For the text-containing cell, return its midpoint in (X, Y) coordinate format. 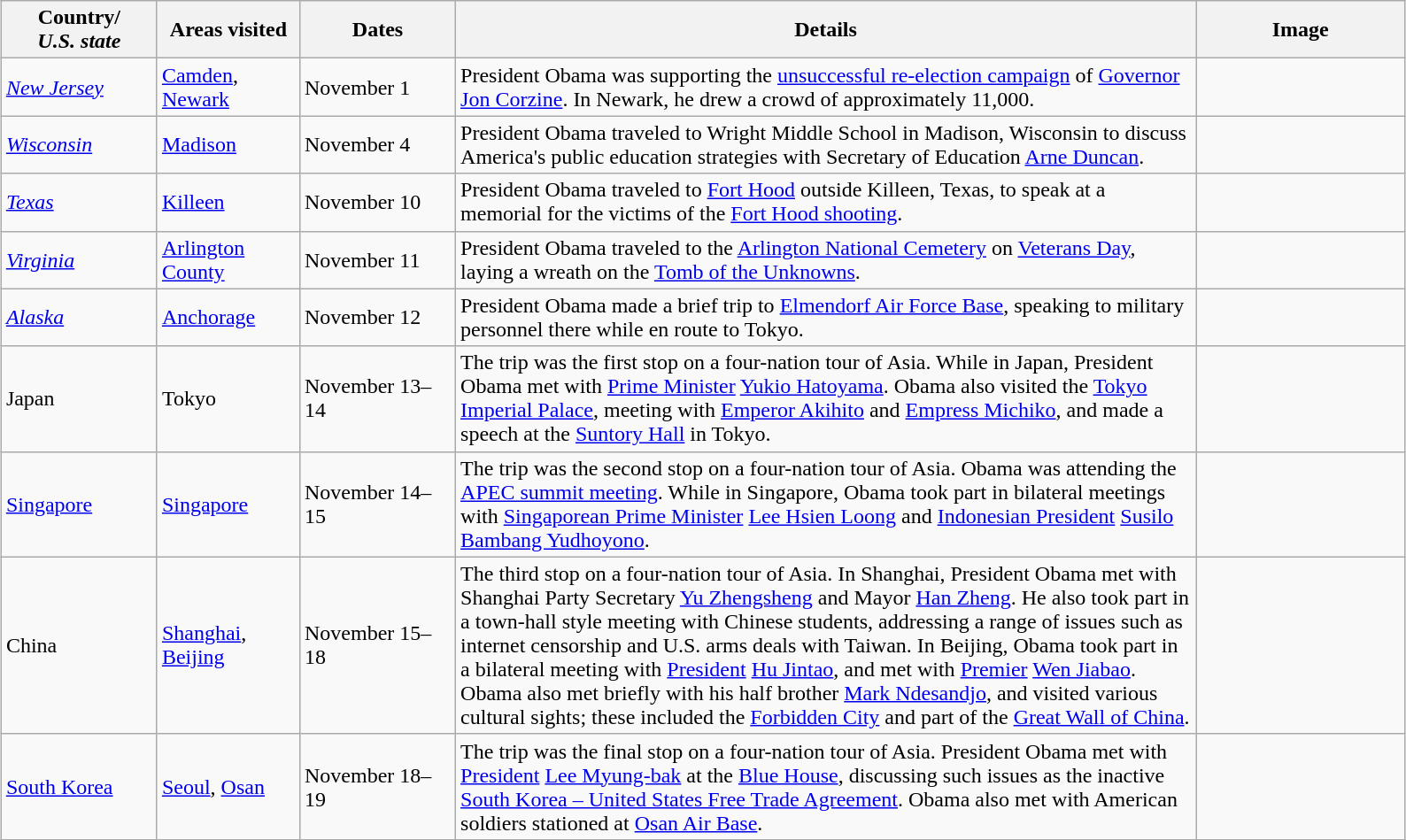
Madison (228, 145)
Details (826, 30)
November 11 (377, 260)
November 4 (377, 145)
Country/U.S. state (79, 30)
November 1 (377, 87)
Camden, Newark (228, 87)
Virginia (79, 260)
Wisconsin (79, 145)
Seoul, Osan (228, 786)
Anchorage (228, 317)
November 18–19 (377, 786)
November 12 (377, 317)
Dates (377, 30)
Killeen (228, 202)
Areas visited (228, 30)
Arlington County (228, 260)
President Obama was supporting the unsuccessful re-election campaign of Governor Jon Corzine. In Newark, he drew a crowd of approximately 11,000. (826, 87)
Texas (79, 202)
November 10 (377, 202)
Shanghai, Beijing (228, 645)
November 13–14 (377, 398)
South Korea (79, 786)
November 15–18 (377, 645)
President Obama traveled to the Arlington National Cemetery on Veterans Day, laying a wreath on the Tomb of the Unknowns. (826, 260)
November 14–15 (377, 505)
New Jersey (79, 87)
Japan (79, 398)
China (79, 645)
Tokyo (228, 398)
Alaska (79, 317)
President Obama traveled to Fort Hood outside Killeen, Texas, to speak at a memorial for the victims of the Fort Hood shooting. (826, 202)
President Obama made a brief trip to Elmendorf Air Force Base, speaking to military personnel there while en route to Tokyo. (826, 317)
Image (1301, 30)
